Return [x, y] of the center of cell containing provided text 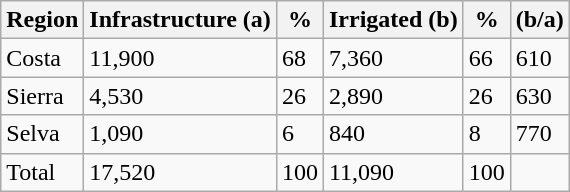
1,090 [180, 134]
Sierra [42, 96]
6 [300, 134]
Region [42, 20]
Costa [42, 58]
Selva [42, 134]
(b/a) [540, 20]
Irrigated (b) [393, 20]
Total [42, 172]
2,890 [393, 96]
7,360 [393, 58]
4,530 [180, 96]
8 [486, 134]
Infrastructure (a) [180, 20]
11,900 [180, 58]
11,090 [393, 172]
840 [393, 134]
17,520 [180, 172]
68 [300, 58]
610 [540, 58]
770 [540, 134]
630 [540, 96]
66 [486, 58]
